Return (X, Y) of the center of cell containing provided text 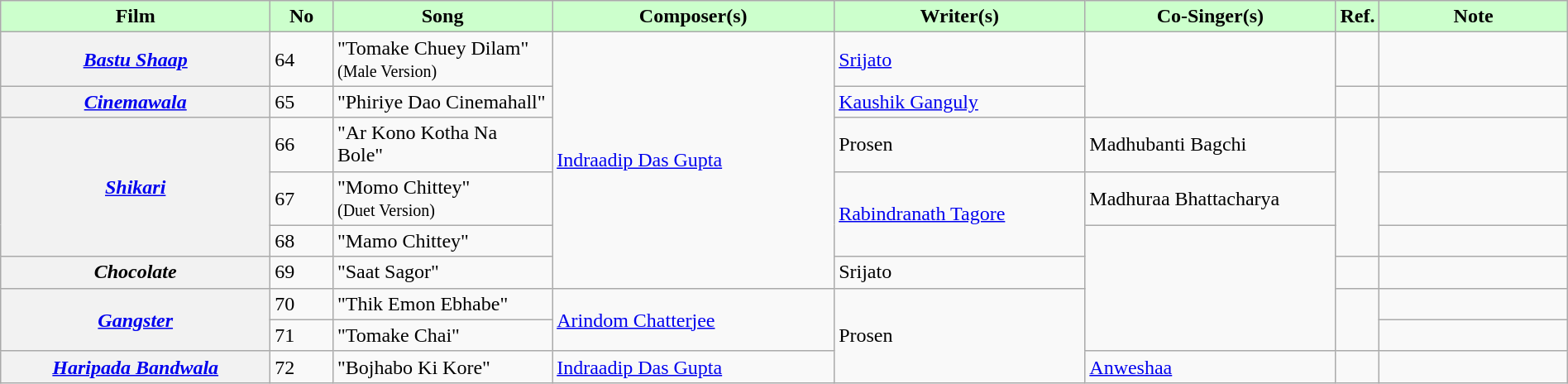
Co-Singer(s) (1211, 17)
"Saat Sagor" (442, 272)
"Bojhabo Ki Kore" (442, 367)
Cinemawala (136, 102)
Bastu Shaap (136, 60)
Note (1474, 17)
Writer(s) (959, 17)
Haripada Bandwala (136, 367)
"Mamo Chittey" (442, 241)
Song (442, 17)
64 (302, 60)
Chocolate (136, 272)
"Phiriye Dao Cinemahall" (442, 102)
"Tomake Chuey Dilam"(Male Version) (442, 60)
"Thik Emon Ebhabe" (442, 304)
Film (136, 17)
Ref. (1358, 17)
No (302, 17)
70 (302, 304)
Kaushik Ganguly (959, 102)
Anweshaa (1211, 367)
Arindom Chatterjee (693, 319)
"Momo Chittey"(Duet Version) (442, 199)
69 (302, 272)
"Tomake Chai" (442, 335)
Gangster (136, 319)
71 (302, 335)
68 (302, 241)
67 (302, 199)
Rabindranath Tagore (959, 214)
"Ar Kono Kotha Na Bole" (442, 144)
66 (302, 144)
Composer(s) (693, 17)
Madhuraa Bhattacharya (1211, 199)
65 (302, 102)
Shikari (136, 187)
Madhubanti Bagchi (1211, 144)
72 (302, 367)
